Return the [x, y] coordinate for the center point of the cell that contains the specified text.  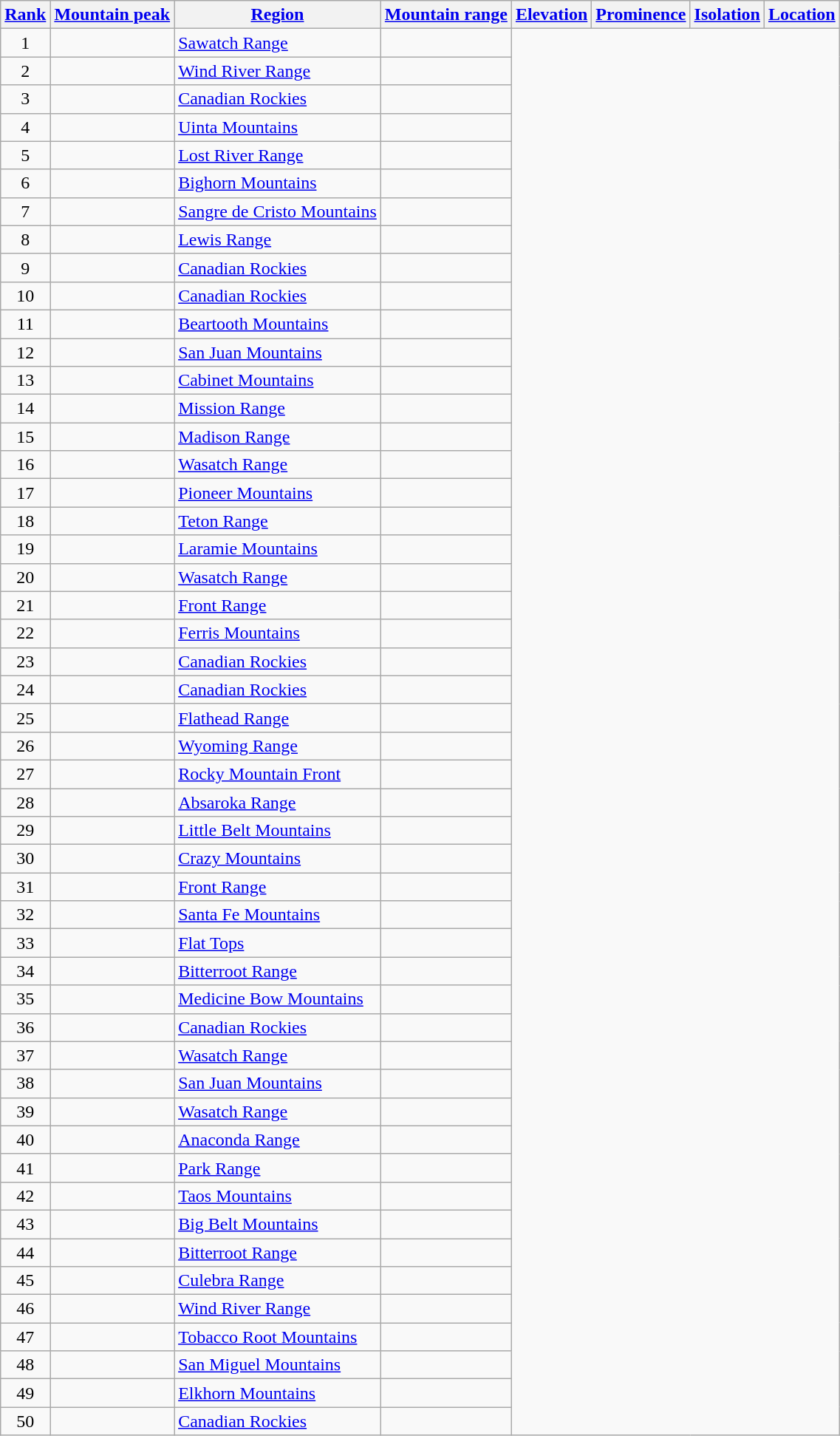
4 [25, 127]
Lewis Range [278, 239]
14 [25, 409]
35 [25, 999]
Flathead Range [278, 718]
Location [802, 15]
Isolation [727, 15]
Flat Tops [278, 943]
Lost River Range [278, 155]
31 [25, 887]
6 [25, 183]
San Miguel Mountains [278, 1365]
38 [25, 1083]
Mountain peak [112, 15]
Culebra Range [278, 1281]
11 [25, 324]
3 [25, 99]
Ferris Mountains [278, 633]
Bighorn Mountains [278, 183]
Mountain range [446, 15]
22 [25, 633]
Teton Range [278, 521]
44 [25, 1253]
18 [25, 521]
2 [25, 71]
Prominence [641, 15]
25 [25, 718]
50 [25, 1421]
41 [25, 1168]
Big Belt Mountains [278, 1224]
Pioneer Mountains [278, 493]
8 [25, 239]
34 [25, 971]
Elkhorn Mountains [278, 1393]
27 [25, 774]
23 [25, 661]
13 [25, 381]
16 [25, 465]
20 [25, 577]
48 [25, 1365]
29 [25, 831]
Cabinet Mountains [278, 381]
30 [25, 859]
36 [25, 1027]
32 [25, 915]
10 [25, 296]
45 [25, 1281]
Little Belt Mountains [278, 831]
7 [25, 211]
Anaconda Range [278, 1140]
49 [25, 1393]
Medicine Bow Mountains [278, 999]
Elevation [551, 15]
40 [25, 1140]
21 [25, 605]
17 [25, 493]
Tobacco Root Mountains [278, 1337]
28 [25, 802]
Taos Mountains [278, 1196]
Crazy Mountains [278, 859]
Uinta Mountains [278, 127]
5 [25, 155]
Madison Range [278, 437]
Beartooth Mountains [278, 324]
46 [25, 1309]
33 [25, 943]
Rank [25, 15]
26 [25, 746]
Park Range [278, 1168]
Sangre de Cristo Mountains [278, 211]
24 [25, 690]
39 [25, 1112]
Region [278, 15]
37 [25, 1055]
42 [25, 1196]
Mission Range [278, 409]
Rocky Mountain Front [278, 774]
Wyoming Range [278, 746]
Santa Fe Mountains [278, 915]
Absaroka Range [278, 802]
1 [25, 43]
15 [25, 437]
43 [25, 1224]
Laramie Mountains [278, 549]
Sawatch Range [278, 43]
19 [25, 549]
12 [25, 353]
9 [25, 268]
47 [25, 1337]
